Provide the (x, y) coordinate of the cell's center where the given text is located.  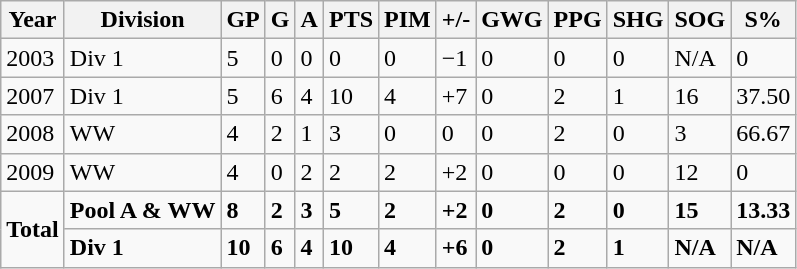
PTS (350, 20)
2008 (33, 134)
−1 (456, 58)
2009 (33, 172)
12 (700, 172)
+7 (456, 96)
A (309, 20)
GWG (512, 20)
PPG (578, 20)
SOG (700, 20)
8 (243, 210)
SHG (638, 20)
+/- (456, 20)
13.33 (764, 210)
Total (33, 229)
37.50 (764, 96)
S% (764, 20)
2003 (33, 58)
2007 (33, 96)
GP (243, 20)
Year (33, 20)
Division (142, 20)
15 (700, 210)
PIM (408, 20)
+6 (456, 248)
Pool A & WW (142, 210)
16 (700, 96)
G (280, 20)
66.67 (764, 134)
